Detect which cell encompasses the target text, then output its [X, Y] center coordinate. 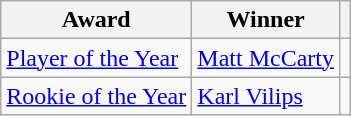
Matt McCarty [266, 58]
Karl Vilips [266, 96]
Rookie of the Year [96, 96]
Winner [266, 20]
Award [96, 20]
Player of the Year [96, 58]
